Return the (x, y) coordinate for the center point of the cell that contains the specified text.  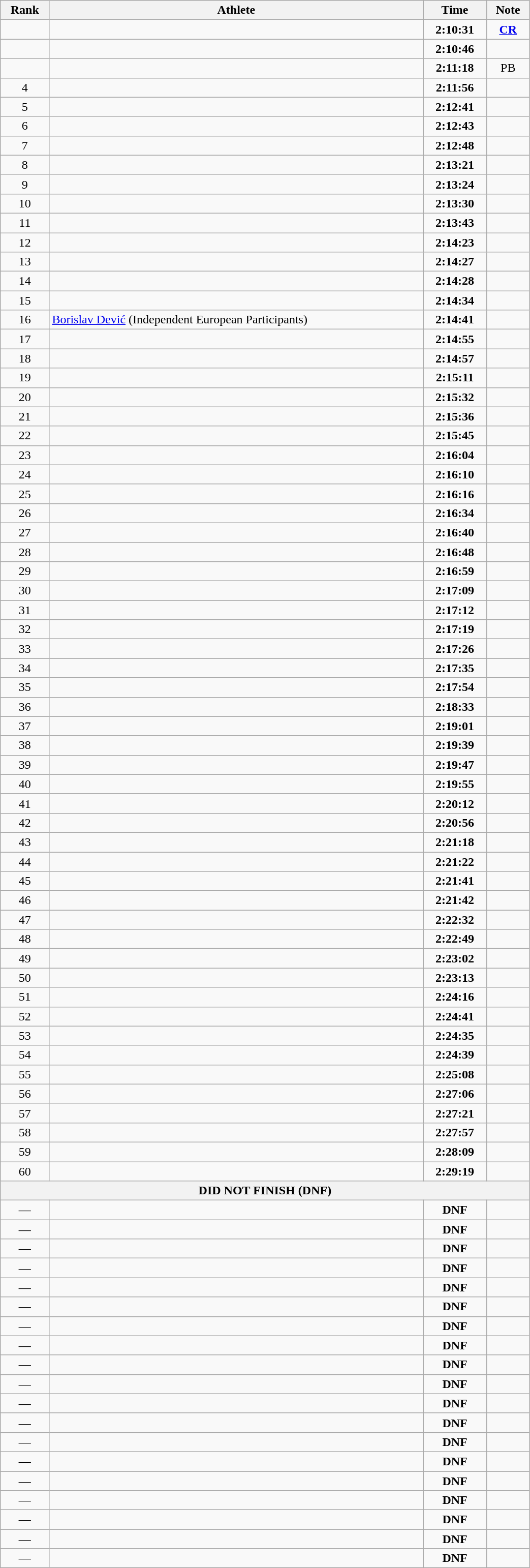
18 (25, 358)
42 (25, 823)
2:16:48 (455, 552)
32 (25, 629)
2:15:32 (455, 397)
25 (25, 494)
8 (25, 165)
43 (25, 842)
31 (25, 610)
11 (25, 223)
10 (25, 203)
2:17:26 (455, 649)
41 (25, 803)
58 (25, 1132)
56 (25, 1094)
2:12:48 (455, 145)
2:24:39 (455, 1055)
5 (25, 107)
9 (25, 184)
45 (25, 881)
2:27:57 (455, 1132)
2:29:19 (455, 1171)
30 (25, 591)
2:14:41 (455, 320)
2:16:16 (455, 494)
2:13:43 (455, 223)
23 (25, 455)
2:12:41 (455, 107)
2:22:32 (455, 920)
2:21:18 (455, 842)
40 (25, 784)
2:23:02 (455, 958)
CR (508, 29)
16 (25, 320)
51 (25, 997)
2:25:08 (455, 1074)
2:27:21 (455, 1113)
52 (25, 1016)
2:20:12 (455, 803)
2:14:28 (455, 281)
2:21:42 (455, 900)
Athlete (236, 10)
22 (25, 436)
37 (25, 726)
2:16:34 (455, 513)
38 (25, 745)
36 (25, 707)
17 (25, 339)
2:19:55 (455, 784)
39 (25, 765)
4 (25, 87)
44 (25, 862)
2:14:57 (455, 358)
19 (25, 378)
34 (25, 668)
7 (25, 145)
2:22:49 (455, 939)
2:16:40 (455, 532)
2:24:41 (455, 1016)
2:10:46 (455, 49)
48 (25, 939)
29 (25, 571)
49 (25, 958)
2:17:35 (455, 668)
35 (25, 687)
2:16:04 (455, 455)
27 (25, 532)
2:17:09 (455, 591)
20 (25, 397)
33 (25, 649)
2:24:16 (455, 997)
2:23:13 (455, 978)
28 (25, 552)
2:15:11 (455, 378)
12 (25, 243)
2:11:56 (455, 87)
Rank (25, 10)
2:13:24 (455, 184)
2:14:23 (455, 243)
2:18:33 (455, 707)
Note (508, 10)
2:17:12 (455, 610)
47 (25, 920)
2:24:35 (455, 1036)
2:27:06 (455, 1094)
21 (25, 416)
15 (25, 300)
2:17:54 (455, 687)
2:19:39 (455, 745)
2:11:18 (455, 68)
2:19:01 (455, 726)
2:10:31 (455, 29)
2:14:34 (455, 300)
DID NOT FINISH (DNF) (265, 1191)
2:21:41 (455, 881)
2:16:10 (455, 474)
Borislav Dević (Independent European Participants) (236, 320)
54 (25, 1055)
2:19:47 (455, 765)
60 (25, 1171)
14 (25, 281)
55 (25, 1074)
50 (25, 978)
46 (25, 900)
2:14:27 (455, 262)
2:13:30 (455, 203)
2:14:55 (455, 339)
26 (25, 513)
Time (455, 10)
59 (25, 1152)
2:16:59 (455, 571)
PB (508, 68)
53 (25, 1036)
2:21:22 (455, 862)
2:28:09 (455, 1152)
2:17:19 (455, 629)
2:13:21 (455, 165)
6 (25, 126)
24 (25, 474)
57 (25, 1113)
2:20:56 (455, 823)
2:12:43 (455, 126)
2:15:45 (455, 436)
13 (25, 262)
2:15:36 (455, 416)
